Output the (x, y) coordinate of the center of the cell containing the given text.  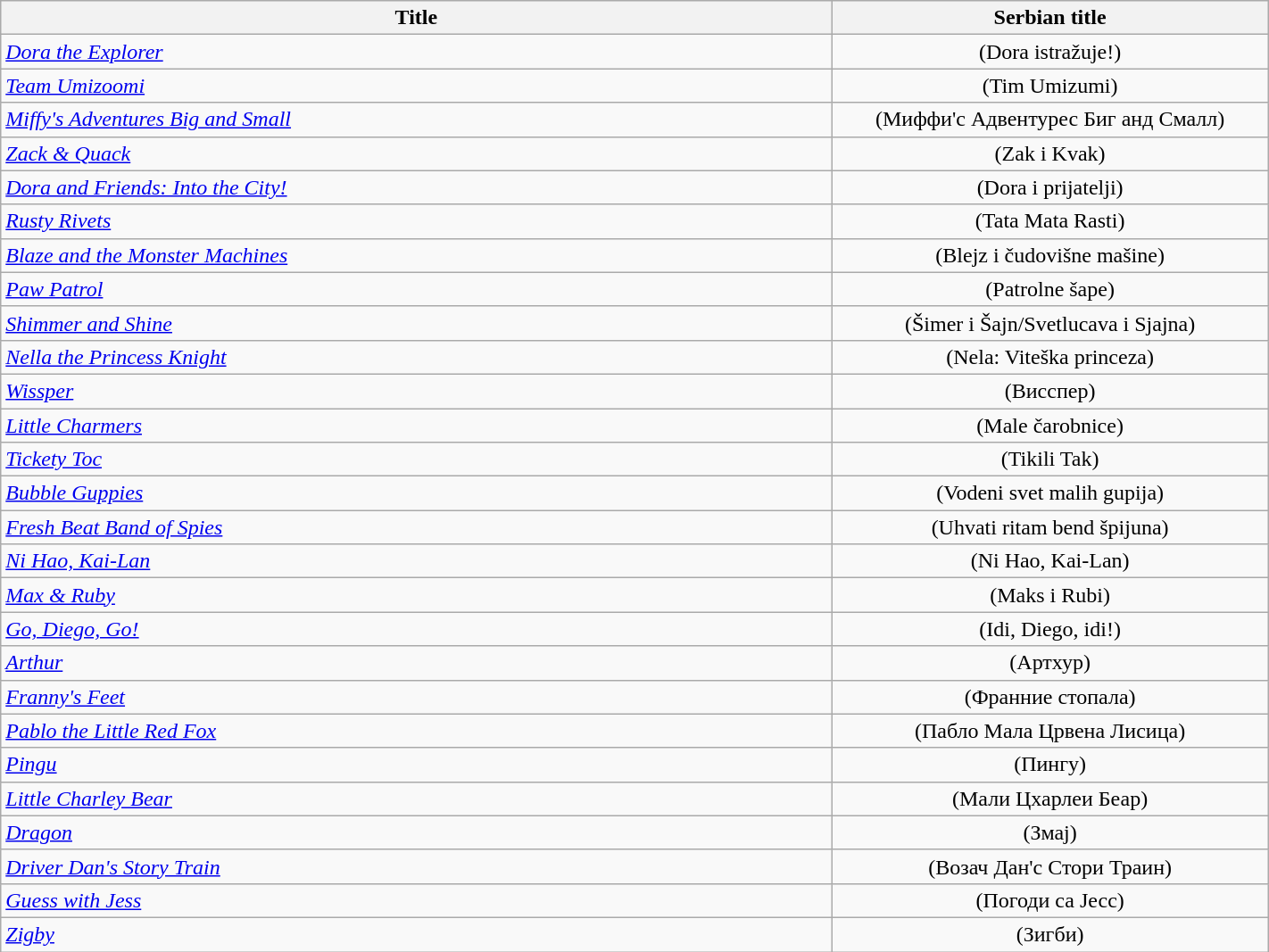
Pablo the Little Red Fox (416, 731)
Serbian title (1049, 18)
Franny's Feet (416, 697)
(Змај) (1049, 832)
(Maks i Rubi) (1049, 595)
(Uhvati ritam bend špijuna) (1049, 527)
(Tata Mata Rasti) (1049, 221)
Max & Ruby (416, 595)
Blaze and the Monster Machines (416, 255)
(Tim Umizumi) (1049, 86)
Pingu (416, 765)
Tickety Toc (416, 459)
Zack & Quack (416, 153)
(Patrolne šape) (1049, 289)
(Šimer i Šajn/Svetlucava i Sjajna) (1049, 323)
(Пингу) (1049, 765)
(Артхур) (1049, 663)
(Висспер) (1049, 391)
(Зигби) (1049, 934)
(Возач Дан'с Стори Траин) (1049, 866)
(Vodeni svet malih gupija) (1049, 493)
Dora and Friends: Into the City! (416, 187)
(Zak i Kvak) (1049, 153)
(Nela: Viteška princeza) (1049, 357)
Title (416, 18)
Zigby (416, 934)
Bubble Guppies (416, 493)
Team Umizoomi (416, 86)
Rusty Rivets (416, 221)
(Ni Hao, Kai-Lan) (1049, 561)
(Пабло Мала Црвена Лисица) (1049, 731)
Dragon (416, 832)
Driver Dan's Story Train (416, 866)
Little Charley Bear (416, 799)
(Male čarobnice) (1049, 426)
(Blejz i čudovišne mašine) (1049, 255)
(Dora i prijatelji) (1049, 187)
Wissper (416, 391)
Little Charmers (416, 426)
Dora the Explorer (416, 52)
(Мали Цхарлеи Беар) (1049, 799)
Nella the Princess Knight (416, 357)
Fresh Beat Band of Spies (416, 527)
Miffy's Adventures Big and Small (416, 120)
(Погоди са Јесс) (1049, 900)
(Франние стопала) (1049, 697)
(Dora istražuje!) (1049, 52)
Ni Hao, Kai-Lan (416, 561)
Guess with Jess (416, 900)
(Миффи'с Адвентурес Биг анд Смалл) (1049, 120)
(Tikili Tak) (1049, 459)
Shimmer and Shine (416, 323)
Go, Diego, Go! (416, 629)
Paw Patrol (416, 289)
(Idi, Diego, idi!) (1049, 629)
Arthur (416, 663)
